Capture the cell that displays the provided text and extract its [X, Y] central coordinate. 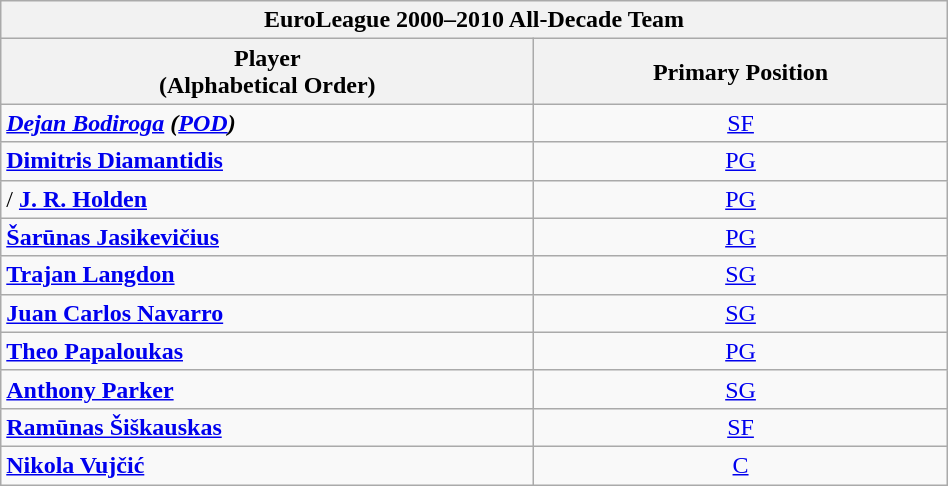
Trajan Langdon [268, 275]
C [740, 465]
Anthony Parker [268, 389]
EuroLeague 2000–2010 All-Decade Team [474, 20]
Nikola Vujčić [268, 465]
Player (Alphabetical Order) [268, 72]
Juan Carlos Navarro [268, 313]
Theo Papaloukas [268, 351]
Dejan Bodiroga (POD) [268, 123]
Dimitris Diamantidis [268, 161]
Ramūnas Šiškauskas [268, 427]
Primary Position [740, 72]
/ J. R. Holden [268, 199]
Šarūnas Jasikevičius [268, 237]
